Scan for the cell matching the given text and deliver its [X, Y] coordinate at center. 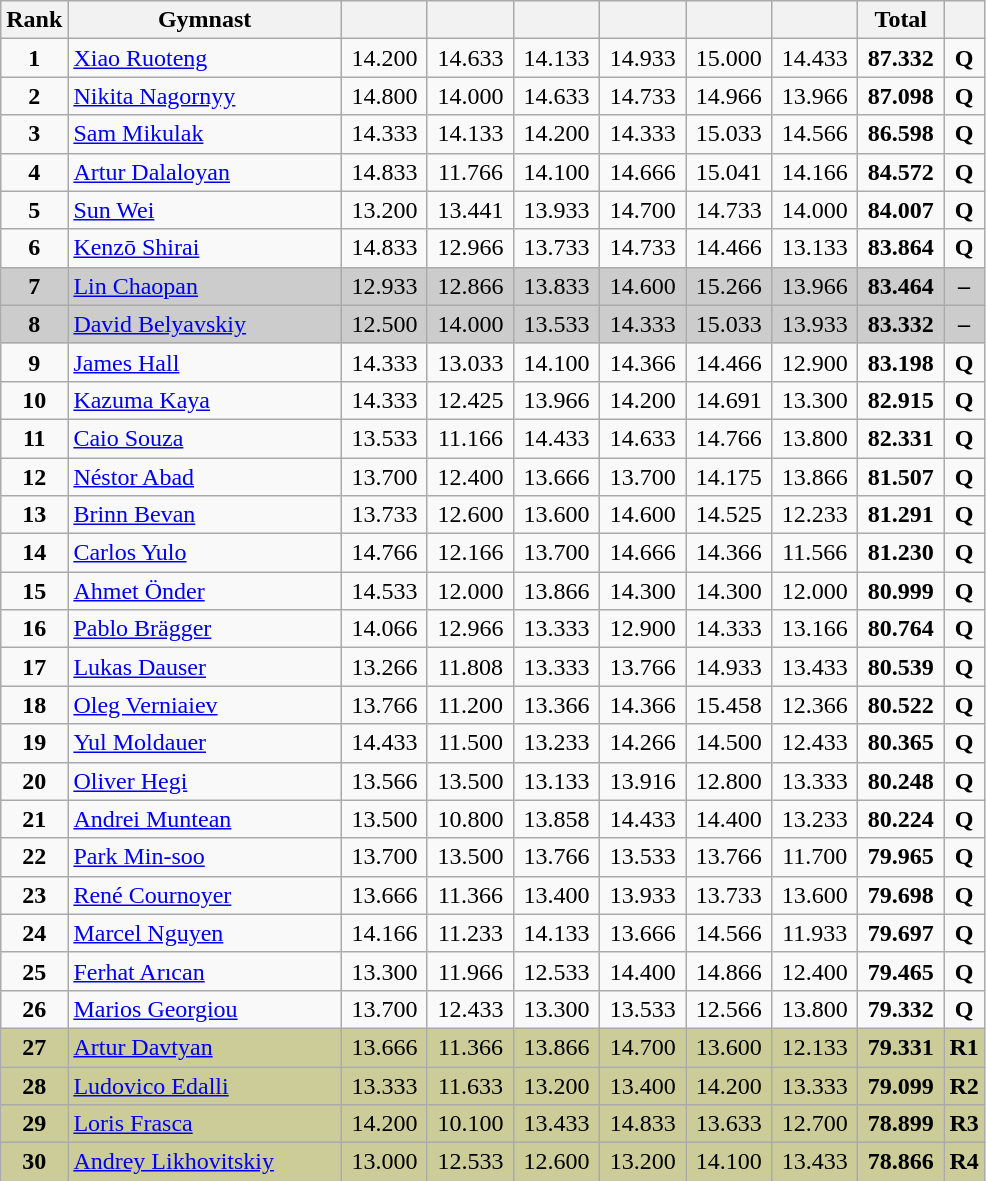
11.700 [815, 857]
80.522 [901, 705]
13.916 [643, 781]
11.766 [470, 172]
Andrei Muntean [205, 819]
2 [34, 96]
Brinn Bevan [205, 515]
83.332 [901, 324]
28 [34, 1085]
14.691 [729, 400]
13.000 [384, 1162]
11.808 [470, 667]
7 [34, 286]
84.007 [901, 210]
4 [34, 172]
14.966 [729, 96]
12.866 [470, 286]
86.598 [901, 134]
5 [34, 210]
Marios Georgiou [205, 1009]
Lin Chaopan [205, 286]
Sam Mikulak [205, 134]
21 [34, 819]
11.233 [470, 933]
17 [34, 667]
18 [34, 705]
13.858 [557, 819]
14.533 [384, 591]
13.833 [557, 286]
13.633 [729, 1124]
13.266 [384, 667]
12.133 [815, 1047]
84.572 [901, 172]
79.697 [901, 933]
Néstor Abad [205, 477]
12.933 [384, 286]
29 [34, 1124]
Oliver Hegi [205, 781]
12.700 [815, 1124]
15.000 [729, 58]
13.566 [384, 781]
10.100 [470, 1124]
82.331 [901, 438]
14.500 [729, 743]
1 [34, 58]
14.266 [643, 743]
87.098 [901, 96]
René Cournoyer [205, 895]
80.224 [901, 819]
Park Min-soo [205, 857]
Ludovico Edalli [205, 1085]
15.041 [729, 172]
13.033 [470, 362]
14.175 [729, 477]
80.764 [901, 629]
15.458 [729, 705]
Sun Wei [205, 210]
James Hall [205, 362]
11.633 [470, 1085]
10 [34, 400]
8 [34, 324]
12.166 [470, 553]
Kenzō Shirai [205, 248]
78.866 [901, 1162]
11.933 [815, 933]
11 [34, 438]
Andrey Likhovitskiy [205, 1162]
83.198 [901, 362]
Gymnast [205, 20]
12.566 [729, 1009]
79.965 [901, 857]
81.230 [901, 553]
23 [34, 895]
Artur Dalaloyan [205, 172]
David Belyavskiy [205, 324]
79.099 [901, 1085]
Loris Frasca [205, 1124]
12.233 [815, 515]
19 [34, 743]
12.425 [470, 400]
81.291 [901, 515]
25 [34, 971]
11.166 [470, 438]
16 [34, 629]
Kazuma Kaya [205, 400]
13 [34, 515]
Xiao Ruoteng [205, 58]
12.366 [815, 705]
R2 [964, 1085]
12.500 [384, 324]
13.366 [557, 705]
80.365 [901, 743]
Ahmet Önder [205, 591]
Lukas Dauser [205, 667]
30 [34, 1162]
Artur Davtyan [205, 1047]
27 [34, 1047]
Carlos Yulo [205, 553]
Nikita Nagornyy [205, 96]
79.465 [901, 971]
Ferhat Arıcan [205, 971]
15.266 [729, 286]
3 [34, 134]
Oleg Verniaiev [205, 705]
Yul Moldauer [205, 743]
Marcel Nguyen [205, 933]
Total [901, 20]
82.915 [901, 400]
14.800 [384, 96]
14.066 [384, 629]
R1 [964, 1047]
80.248 [901, 781]
24 [34, 933]
13.441 [470, 210]
26 [34, 1009]
80.539 [901, 667]
R4 [964, 1162]
20 [34, 781]
79.698 [901, 895]
79.332 [901, 1009]
14 [34, 553]
10.800 [470, 819]
83.464 [901, 286]
83.864 [901, 248]
81.507 [901, 477]
15 [34, 591]
13.166 [815, 629]
14.525 [729, 515]
14.866 [729, 971]
22 [34, 857]
R3 [964, 1124]
12.800 [729, 781]
12 [34, 477]
Rank [34, 20]
80.999 [901, 591]
78.899 [901, 1124]
Pablo Brägger [205, 629]
6 [34, 248]
87.332 [901, 58]
11.566 [815, 553]
11.200 [470, 705]
79.331 [901, 1047]
11.500 [470, 743]
Caio Souza [205, 438]
11.966 [470, 971]
9 [34, 362]
